Find where the given text appears and provide that cell's center as [x, y] coordinate. 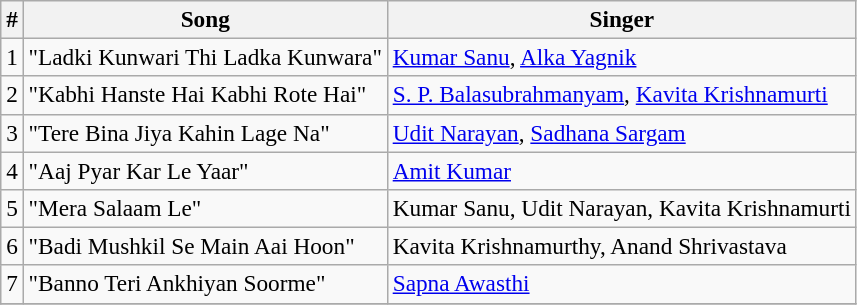
Singer [622, 19]
7 [12, 284]
Sapna Awasthi [622, 284]
5 [12, 208]
4 [12, 170]
Udit Narayan, Sadhana Sargam [622, 133]
Song [205, 19]
1 [12, 57]
Kumar Sanu, Udit Narayan, Kavita Krishnamurti [622, 208]
Kavita Krishnamurthy, Anand Shrivastava [622, 246]
S. P. Balasubrahmanyam, Kavita Krishnamurti [622, 95]
# [12, 19]
"Tere Bina Jiya Kahin Lage Na" [205, 133]
"Badi Mushkil Se Main Aai Hoon" [205, 246]
"Ladki Kunwari Thi Ladka Kunwara" [205, 57]
Amit Kumar [622, 170]
2 [12, 95]
"Banno Teri Ankhiyan Soorme" [205, 284]
"Kabhi Hanste Hai Kabhi Rote Hai" [205, 95]
"Aaj Pyar Kar Le Yaar" [205, 170]
3 [12, 133]
"Mera Salaam Le" [205, 208]
6 [12, 246]
Kumar Sanu, Alka Yagnik [622, 57]
